Return the [x, y] coordinate for the center point of the cell that contains the specified text.  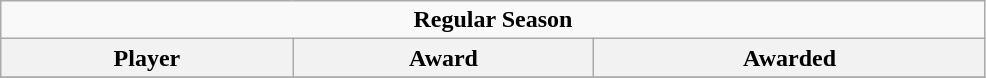
Player [147, 58]
Award [444, 58]
Regular Season [493, 20]
Awarded [790, 58]
